For the text-containing cell, return its midpoint in (x, y) coordinate format. 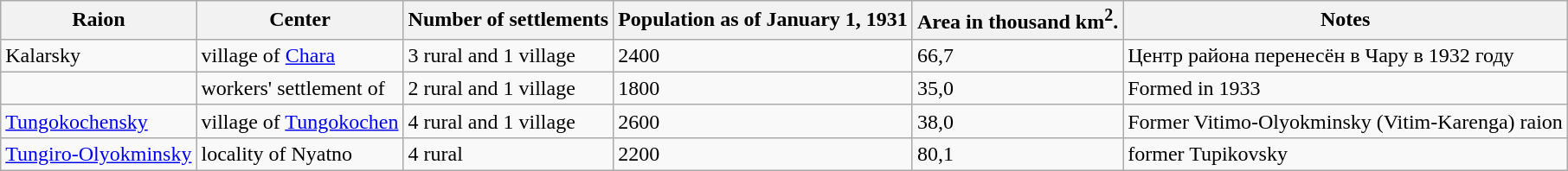
3 rural and 1 village (509, 55)
Tungiro-Olyokminsky (99, 154)
village of Tungokochen (299, 121)
locality of Nyatno (299, 154)
Notes (1346, 21)
Area in thousand km2. (1018, 21)
Tungokochensky (99, 121)
Former Vitimo-Olyokminsky (Vitim-Karenga) raion (1346, 121)
2400 (763, 55)
former Tupikovsky (1346, 154)
1800 (763, 88)
38,0 (1018, 121)
4 rural (509, 154)
Центр района перенесён в Чару в 1932 году (1346, 55)
workers' settlement of (299, 88)
Population as of January 1, 1931 (763, 21)
2600 (763, 121)
Number of settlements (509, 21)
village of Chara (299, 55)
Kalarsky (99, 55)
66,7 (1018, 55)
2200 (763, 154)
Center (299, 21)
2 rural and 1 village (509, 88)
Raion (99, 21)
Formed in 1933 (1346, 88)
80,1 (1018, 154)
35,0 (1018, 88)
4 rural and 1 village (509, 121)
